For the text-containing cell, return its midpoint in (X, Y) coordinate format. 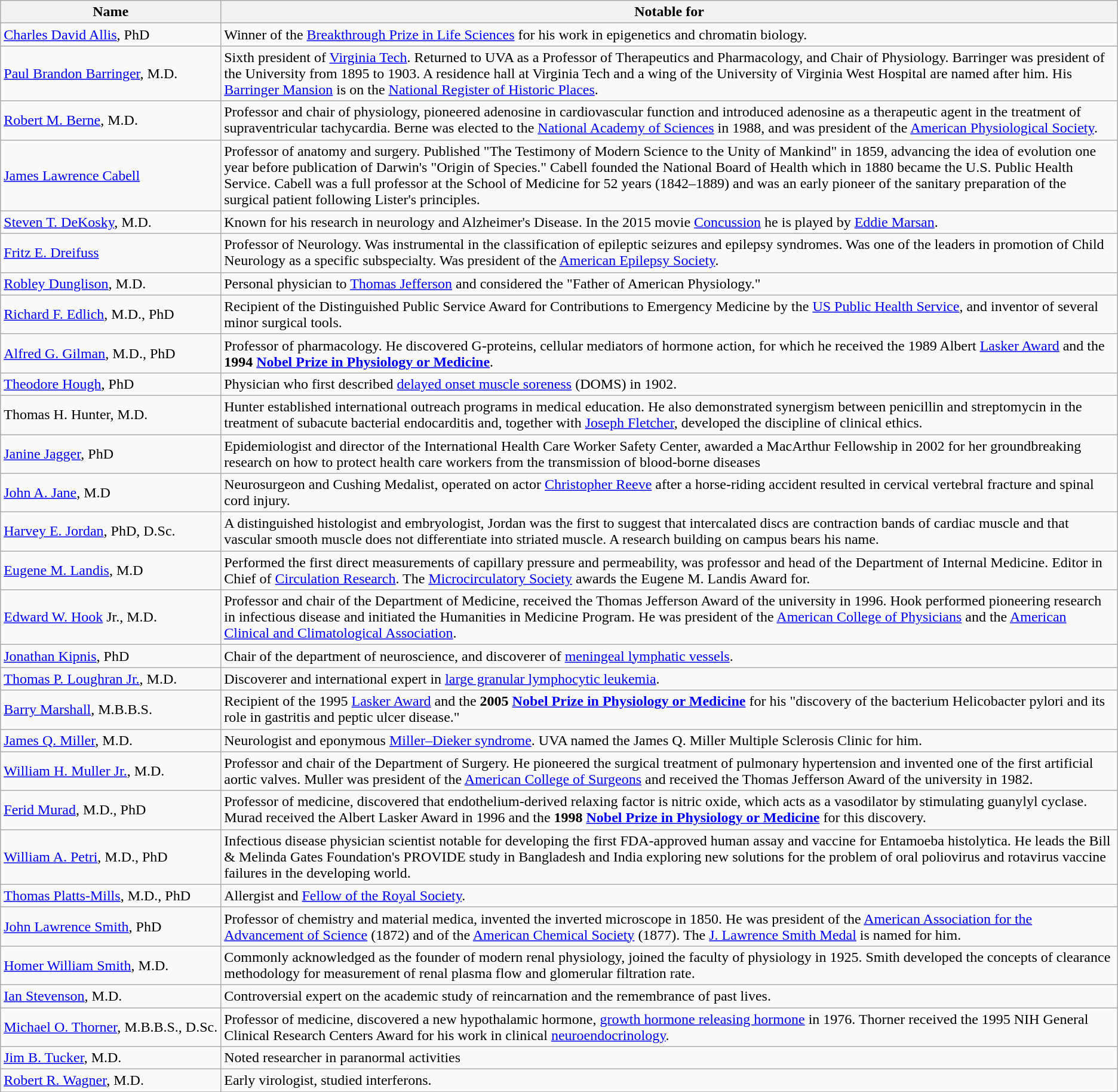
Name (111, 12)
John A. Jane, M.D (111, 493)
Discoverer and international expert in large granular lymphocytic leukemia. (669, 679)
John Lawrence Smith, PhD (111, 927)
Edward W. Hook Jr., M.D. (111, 617)
Notable for (669, 12)
William A. Petri, M.D., PhD (111, 857)
James Q. Miller, M.D. (111, 740)
Winner of the Breakthrough Prize in Life Sciences for his work in epigenetics and chromatin biology. (669, 35)
Harvey E. Jordan, PhD, D.Sc. (111, 531)
Steven T. DeKosky, M.D. (111, 222)
Physician who first described delayed onset muscle soreness (DOMS) in 1902. (669, 384)
Chair of the department of neuroscience, and discoverer of meningeal lymphatic vessels. (669, 656)
Homer William Smith, M.D. (111, 965)
Early virologist, studied interferons. (669, 1081)
Michael O. Thorner, M.B.B.S., D.Sc. (111, 1027)
Theodore Hough, PhD (111, 384)
Controversial expert on the academic study of reincarnation and the remembrance of past lives. (669, 996)
Ian Stevenson, M.D. (111, 996)
Robert M. Berne, M.D. (111, 121)
Robley Dunglison, M.D. (111, 284)
Ferid Murad, M.D., PhD (111, 810)
Richard F. Edlich, M.D., PhD (111, 314)
Alfred G. Gilman, M.D., PhD (111, 353)
Fritz E. Dreifuss (111, 253)
Jim B. Tucker, M.D. (111, 1058)
Janine Jagger, PhD (111, 454)
Personal physician to Thomas Jefferson and considered the "Father of American Physiology." (669, 284)
Thomas P. Loughran Jr., M.D. (111, 679)
James Lawrence Cabell (111, 176)
Neurologist and eponymous Miller–Dieker syndrome. UVA named the James Q. Miller Multiple Sclerosis Clinic for him. (669, 740)
Allergist and Fellow of the Royal Society. (669, 896)
William H. Muller Jr., M.D. (111, 771)
Barry Marshall, M.B.B.S. (111, 709)
Eugene M. Landis, M.D (111, 571)
Charles David Allis, PhD (111, 35)
Known for his research in neurology and Alzheimer's Disease. In the 2015 movie Concussion he is played by Eddie Marsan. (669, 222)
Thomas H. Hunter, M.D. (111, 414)
Jonathan Kipnis, PhD (111, 656)
Paul Brandon Barringer, M.D. (111, 73)
Thomas Platts-Mills, M.D., PhD (111, 896)
Robert R. Wagner, M.D. (111, 1081)
Noted researcher in paranormal activities (669, 1058)
